Search for the cell housing the specified text and yield its (x, y) center coordinate. 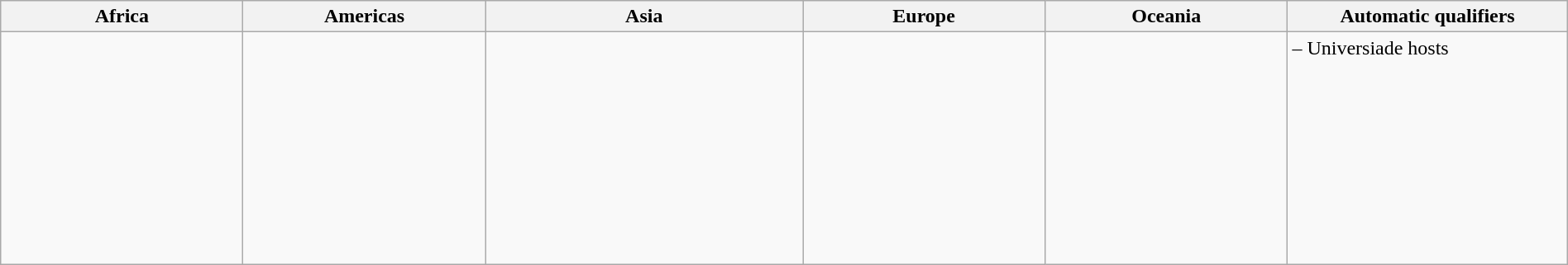
Africa (122, 17)
– Universiade hosts (1427, 149)
Asia (643, 17)
Oceania (1166, 17)
Europe (923, 17)
Americas (364, 17)
Automatic qualifiers (1427, 17)
